Return the [X, Y] coordinate for the center point of the cell that contains the specified text.  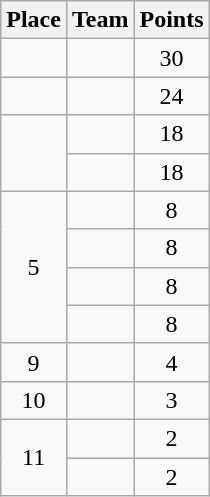
3 [172, 400]
5 [34, 267]
10 [34, 400]
24 [172, 96]
Team [100, 20]
4 [172, 362]
Points [172, 20]
Place [34, 20]
11 [34, 457]
30 [172, 58]
9 [34, 362]
